Extract the [X, Y] coordinate from the center of the cell holding the provided text.  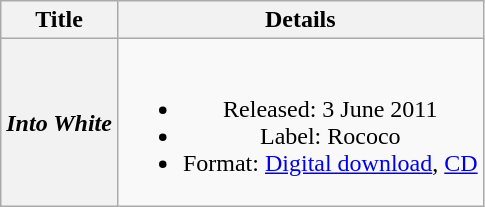
Details [300, 20]
Released: 3 June 2011Label: RococoFormat: Digital download, CD [300, 122]
Into White [60, 122]
Title [60, 20]
